Output the [X, Y] coordinate of the center of the cell containing the given text.  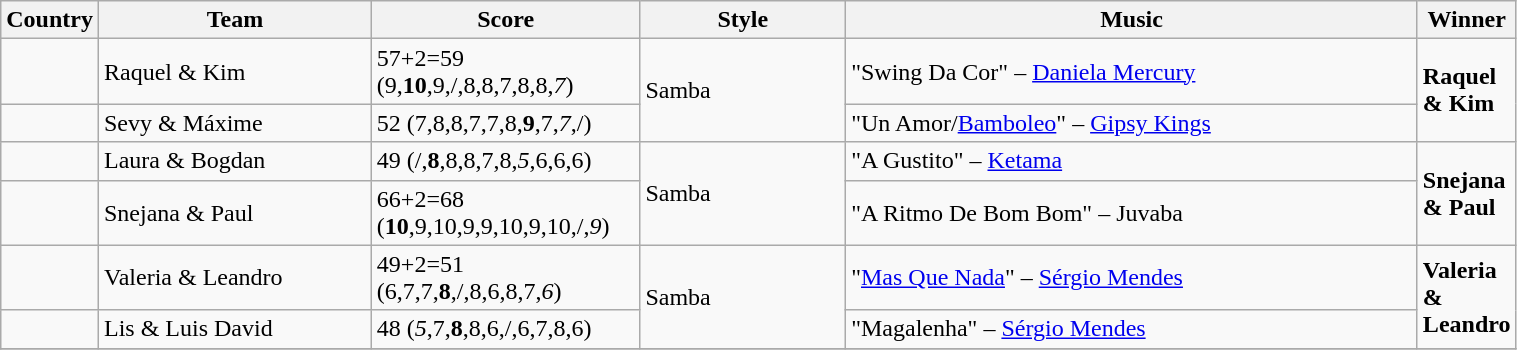
57+2=59 (9,10,9,/,8,8,7,8,8,7) [506, 72]
Sevy & Máxime [234, 123]
"A Gustito" – Ketama [1132, 161]
Laura & Bogdan [234, 161]
"Swing Da Cor" – Daniela Mercury [1132, 72]
Music [1132, 20]
49 (/,8,8,8,7,8,5,6,6,6) [506, 161]
"Mas Que Nada" – Sérgio Mendes [1132, 278]
52 (7,8,8,7,7,8,9,7,7,/) [506, 123]
Winner [1466, 20]
49+2=51 (6,7,7,8,/,8,6,8,7,6) [506, 278]
Country [50, 20]
Score [506, 20]
"Un Amor/Bamboleo" – Gipsy Kings [1132, 123]
48 (5,7,8,8,6,/,6,7,8,6) [506, 329]
Team [234, 20]
Style [743, 20]
Lis & Luis David [234, 329]
66+2=68 (10,9,10,9,9,10,9,10,/,9) [506, 212]
"A Ritmo De Bom Bom" – Juvaba [1132, 212]
"Magalenha" – Sérgio Mendes [1132, 329]
